Identify which cell holds the provided text, then report its [X, Y] central coordinate. 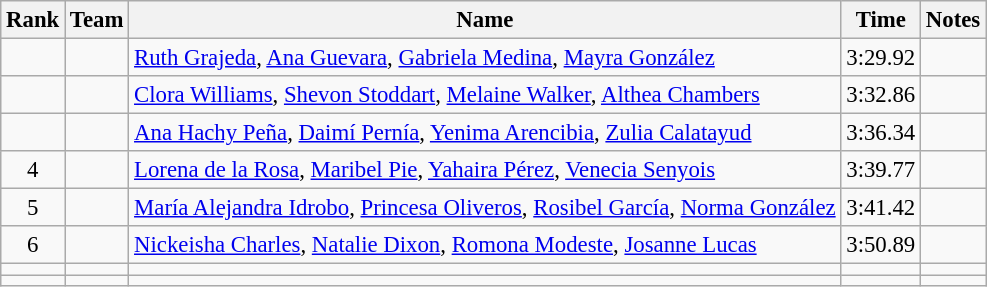
Ruth Grajeda, Ana Guevara, Gabriela Medina, Mayra González [485, 58]
3:32.86 [881, 95]
5 [33, 208]
3:36.34 [881, 133]
Nickeisha Charles, Natalie Dixon, Romona Modeste, Josanne Lucas [485, 245]
María Alejandra Idrobo, Princesa Oliveros, Rosibel García, Norma González [485, 208]
Name [485, 20]
3:50.89 [881, 245]
Ana Hachy Peña, Daimí Pernía, Yenima Arencibia, Zulia Calatayud [485, 133]
Notes [954, 20]
6 [33, 245]
3:41.42 [881, 208]
Rank [33, 20]
Time [881, 20]
3:39.77 [881, 170]
Clora Williams, Shevon Stoddart, Melaine Walker, Althea Chambers [485, 95]
Lorena de la Rosa, Maribel Pie, Yahaira Pérez, Venecia Senyois [485, 170]
Team [97, 20]
3:29.92 [881, 58]
4 [33, 170]
